Identify which cell holds the provided text, then report its [x, y] central coordinate. 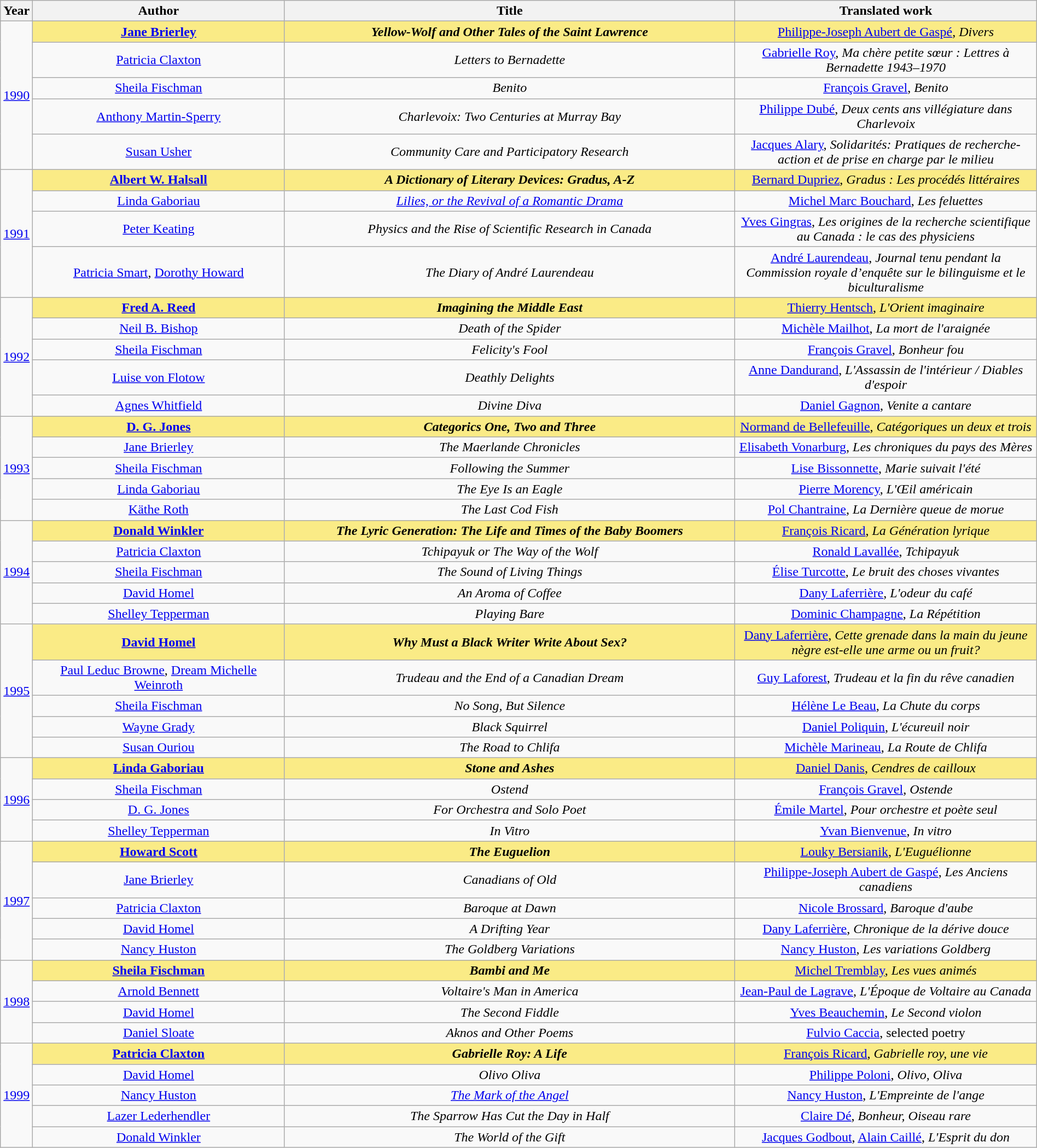
Gabrielle Roy: A Life [510, 1053]
1997 [16, 900]
Translated work [886, 11]
Michel Tremblay, Les vues animés [886, 970]
Jacques Alary, Solidarités: Pratiques de recherche-action et de prise en charge par le milieu [886, 152]
Nicole Brossard, Baroque d'aube [886, 908]
Philippe-Joseph Aubert de Gaspé, Les Anciens canadiens [886, 879]
The Diary of André Laurendeau [510, 272]
Tchipayuk or The Way of the Wolf [510, 551]
The Sparrow Has Cut the Day in Half [510, 1116]
Gabrielle Roy, Ma chère petite sœur : Lettres à Bernadette 1943–1970 [886, 60]
François Ricard, La Génération lyrique [886, 531]
1995 [16, 691]
1996 [16, 800]
The Lyric Generation: The Life and Times of the Baby Boomers [510, 531]
Bambi and Me [510, 970]
In Vitro [510, 831]
The Eye Is an Eagle [510, 489]
Philippe Poloni, Olivo, Oliva [886, 1075]
Élise Turcotte, Le bruit des choses vivantes [886, 572]
Nancy Huston, Les variations Goldberg [886, 949]
Fred A. Reed [159, 307]
1998 [16, 1001]
Michèle Mailhot, La mort de l'araignée [886, 328]
Playing Bare [510, 614]
Black Squirrel [510, 727]
François Gravel, Bonheur fou [886, 349]
Émile Martel, Pour orchestre et poète seul [886, 810]
Dany Laferrière, Cette grenade dans la main du jeune nègre est-elle une arme ou un fruit? [886, 642]
Peter Keating [159, 229]
Physics and the Rise of Scientific Research in Canada [510, 229]
Categorics One, Two and Three [510, 427]
Community Care and Participatory Research [510, 152]
The World of the Gift [510, 1137]
Neil B. Bishop [159, 328]
Luise von Flotow [159, 377]
Lilies, or the Revival of a Romantic Drama [510, 201]
Yellow-Wolf and Other Tales of the Saint Lawrence [510, 32]
Anne Dandurand, L'Assassin de l'intérieur / Diables d'espoir [886, 377]
Patricia Smart, Dorothy Howard [159, 272]
Imagining the Middle East [510, 307]
1993 [16, 468]
The Euguelion [510, 852]
Baroque at Dawn [510, 908]
Aknos and Other Poems [510, 1033]
Yves Gingras, Les origines de la recherche scientifique au Canada : le cas des physiciens [886, 229]
Susan Usher [159, 152]
Jean-Paul de Lagrave, L'Époque de Voltaire au Canada [886, 991]
Yves Beauchemin, Le Second violon [886, 1012]
Hélène Le Beau, La Chute du corps [886, 706]
Following the Summer [510, 468]
Lise Bissonnette, Marie suivait l'été [886, 468]
Agnes Whitfield [159, 406]
The Road to Chlifa [510, 748]
François Gravel, Benito [886, 88]
The Second Fiddle [510, 1012]
1999 [16, 1095]
Divine Diva [510, 406]
Dany Laferrière, L'odeur du café [886, 593]
Ronald Lavallée, Tchipayuk [886, 551]
André Laurendeau, Journal tenu pendant la Commission royale d’enquête sur le bilinguisme et le biculturalisme [886, 272]
Elisabeth Vonarburg, Les chroniques du pays des Mères [886, 447]
Canadians of Old [510, 879]
1991 [16, 233]
Pierre Morency, L'Œil américain [886, 489]
François Gravel, Ostende [886, 789]
Title [510, 11]
1994 [16, 572]
Nancy Huston, L'Empreinte de l'ange [886, 1095]
The Sound of Living Things [510, 572]
Stone and Ashes [510, 768]
Lazer Lederhendler [159, 1116]
A Drifting Year [510, 929]
Arnold Bennett [159, 991]
Käthe Roth [159, 510]
A Dictionary of Literary Devices: Gradus, A-Z [510, 180]
The Last Cod Fish [510, 510]
Bernard Dupriez, Gradus : Les procédés littéraires [886, 180]
Deathly Delights [510, 377]
Jacques Godbout, Alain Caillé, L'Esprit du don [886, 1137]
Ostend [510, 789]
Voltaire's Man in America [510, 991]
Why Must a Black Writer Write About Sex? [510, 642]
Michel Marc Bouchard, Les feluettes [886, 201]
Author [159, 11]
Philippe Dubé, Deux cents ans villégiature dans Charlevoix [886, 116]
Pol Chantraine, La Dernière queue de morue [886, 510]
Charlevoix: Two Centuries at Murray Bay [510, 116]
Anthony Martin-Sperry [159, 116]
Albert W. Halsall [159, 180]
Death of the Spider [510, 328]
Dominic Champagne, La Répétition [886, 614]
Michèle Marineau, La Route de Chlifa [886, 748]
Guy Laforest, Trudeau et la fin du rêve canadien [886, 677]
Daniel Danis, Cendres de cailloux [886, 768]
Thierry Hentsch, L'Orient imaginaire [886, 307]
Daniel Gagnon, Venite a cantare [886, 406]
The Mark of the Angel [510, 1095]
No Song, But Silence [510, 706]
Wayne Grady [159, 727]
Yvan Bienvenue, In vitro [886, 831]
1990 [16, 95]
Philippe-Joseph Aubert de Gaspé, Divers [886, 32]
Fulvio Caccia, selected poetry [886, 1033]
Benito [510, 88]
1992 [16, 357]
An Aroma of Coffee [510, 593]
The Maerlande Chronicles [510, 447]
Dany Laferrière, Chronique de la dérive douce [886, 929]
Normand de Bellefeuille, Catégoriques un deux et trois [886, 427]
Felicity's Fool [510, 349]
Daniel Sloate [159, 1033]
The Goldberg Variations [510, 949]
Daniel Poliquin, L'écureuil noir [886, 727]
Howard Scott [159, 852]
For Orchestra and Solo Poet [510, 810]
Year [16, 11]
Letters to Bernadette [510, 60]
François Ricard, Gabrielle roy, une vie [886, 1053]
Paul Leduc Browne, Dream Michelle Weinroth [159, 677]
Olivo Oliva [510, 1075]
Louky Bersianik, L'Euguélionne [886, 852]
Trudeau and the End of a Canadian Dream [510, 677]
Susan Ouriou [159, 748]
Claire Dé, Bonheur, Oiseau rare [886, 1116]
